Search for the cell housing the specified text and yield its (X, Y) center coordinate. 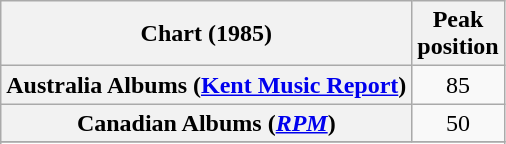
Australia Albums (Kent Music Report) (206, 85)
85 (458, 85)
Canadian Albums (RPM) (206, 123)
50 (458, 123)
Peakposition (458, 34)
Chart (1985) (206, 34)
